Extract the [x, y] coordinate from the center of the cell holding the provided text.  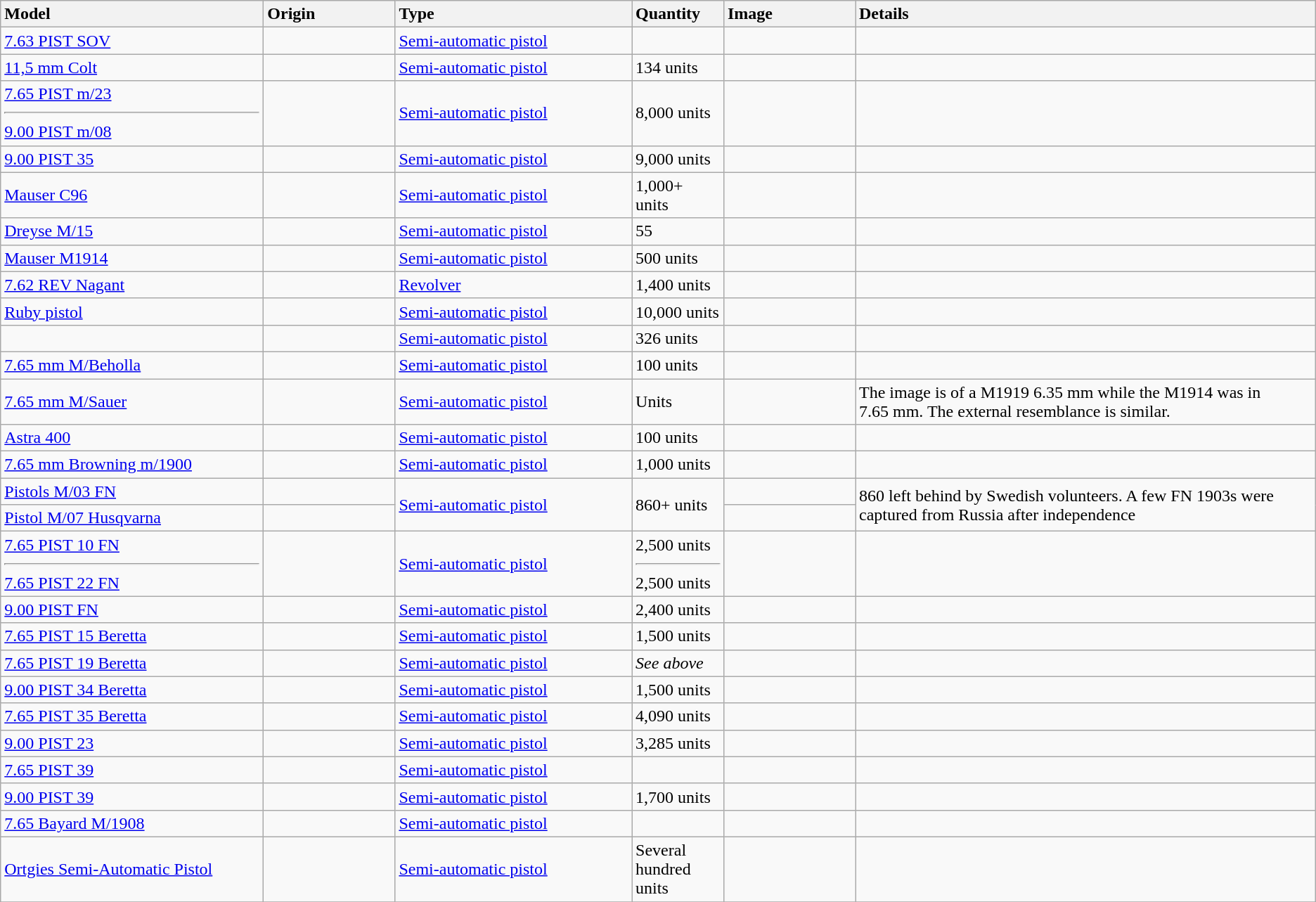
7.65 PIST 39 [132, 770]
55 [678, 231]
326 units [678, 338]
2,400 units [678, 610]
7.62 REV Nagant [132, 285]
Ortgies Semi-Automatic Pistol [132, 869]
Mauser M1914 [132, 258]
500 units [678, 258]
10,000 units [678, 311]
9.00 PIST 39 [132, 797]
Several hundred units [678, 869]
Revolver [513, 285]
4,090 units [678, 716]
1,400 units [678, 285]
7.65 PIST m/239.00 PIST m/08 [132, 113]
1,000 units [678, 465]
Quantity [678, 14]
The image is of a M1919 6.35 mm while the M1914 was in 7.65 mm. The external resemblance is similar. [1085, 401]
7.65 PIST 15 Beretta [132, 636]
Type [513, 14]
7.63 PIST SOV [132, 41]
Model [132, 14]
Pistols M/03 FN [132, 491]
7.65 PIST 35 Beretta [132, 716]
Image [789, 14]
Mauser C96 [132, 195]
Dreyse M/15 [132, 231]
9.00 PIST FN [132, 610]
Astra 400 [132, 438]
9,000 units [678, 159]
See above [678, 663]
7.65 mm Browning m/1900 [132, 465]
7.65 Bayard M/1908 [132, 823]
8,000 units [678, 113]
9.00 PIST 23 [132, 743]
Ruby pistol [132, 311]
Units [678, 401]
9.00 PIST 35 [132, 159]
9.00 PIST 34 Beretta [132, 690]
7.65 mm M/Beholla [132, 365]
860+ units [678, 505]
7.65 PIST 10 FN7.65 PIST 22 FN [132, 564]
Origin [329, 14]
Details [1085, 14]
860 left behind by Swedish volunteers. A few FN 1903s were captured from Russia after independence [1085, 505]
1,000+ units [678, 195]
3,285 units [678, 743]
Pistol M/07 Husqvarna [132, 518]
1,700 units [678, 797]
7.65 PIST 19 Beretta [132, 663]
7.65 mm M/Sauer [132, 401]
134 units [678, 67]
2,500 units2,500 units [678, 564]
11,5 mm Colt [132, 67]
